Determine the [X, Y] coordinate at the center of the cell enclosing the given text.  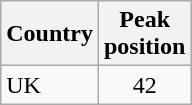
Country [50, 34]
42 [144, 85]
UK [50, 85]
Peakposition [144, 34]
